Identify which cell holds the provided text, then report its (x, y) central coordinate. 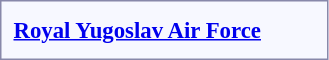
Royal Yugoslav Air Force (137, 30)
